Output the (x, y) coordinate of the center of the cell containing the given text.  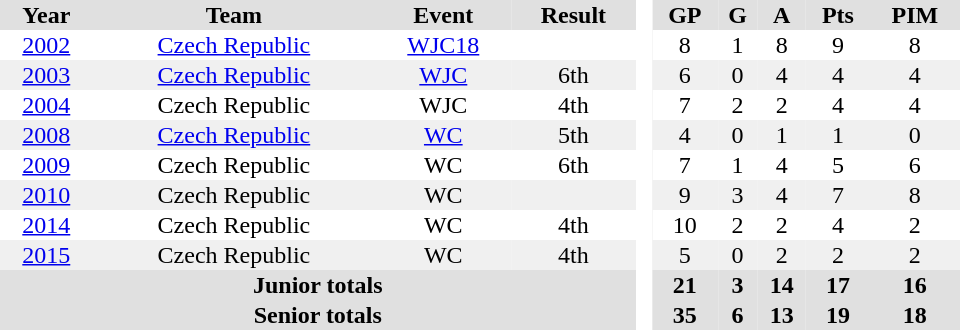
Event (443, 15)
14 (782, 285)
2009 (46, 165)
21 (685, 285)
18 (915, 315)
PIM (915, 15)
2015 (46, 255)
G (738, 15)
2002 (46, 45)
35 (685, 315)
GP (685, 15)
10 (685, 225)
WJC18 (443, 45)
Junior totals (318, 285)
Team (234, 15)
2003 (46, 75)
2008 (46, 135)
5th (573, 135)
2010 (46, 195)
17 (838, 285)
13 (782, 315)
Senior totals (318, 315)
A (782, 15)
Year (46, 15)
Pts (838, 15)
2014 (46, 225)
19 (838, 315)
Result (573, 15)
16 (915, 285)
2004 (46, 105)
